Locate the cell with the specified text and output its (X, Y) center coordinate. 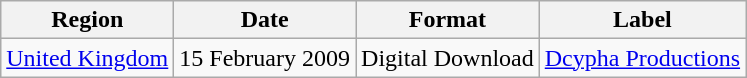
Digital Download (448, 58)
Region (88, 20)
United Kingdom (88, 58)
Date (265, 20)
Dcypha Productions (642, 58)
Label (642, 20)
15 February 2009 (265, 58)
Format (448, 20)
